From the cell containing the given text, extract its center point as [x, y] coordinate. 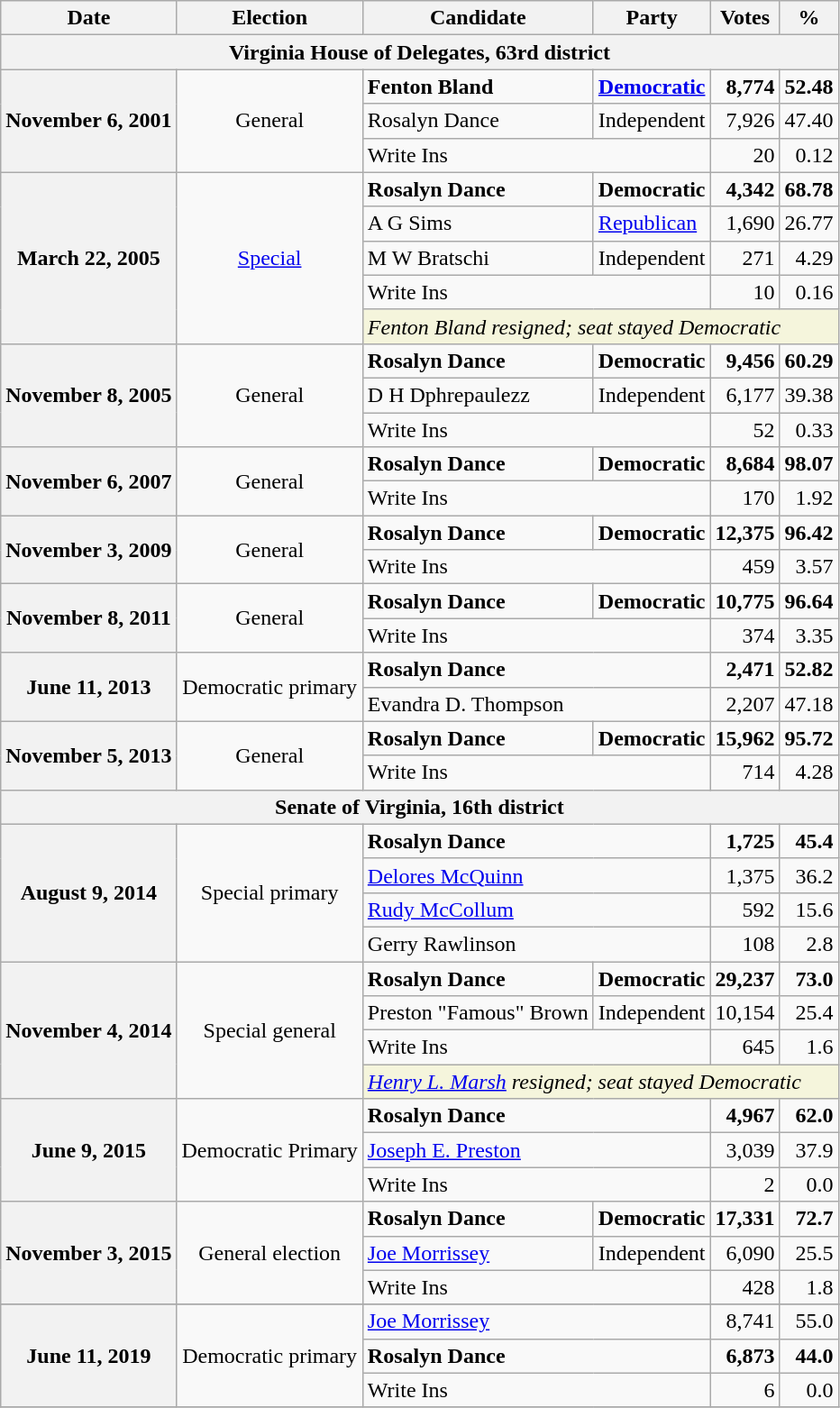
3.35 [809, 635]
June 9, 2015 [88, 1150]
68.78 [809, 189]
8,741 [744, 1321]
M W Bratschi [478, 258]
November 8, 2005 [88, 395]
November 8, 2011 [88, 618]
3,039 [744, 1150]
459 [744, 567]
June 11, 2013 [88, 687]
0.16 [809, 292]
10 [744, 292]
Party [652, 18]
Virginia House of Delegates, 63rd district [420, 52]
General election [269, 1253]
47.18 [809, 704]
1.6 [809, 1047]
98.07 [809, 464]
Date [88, 18]
A G Sims [478, 224]
20 [744, 155]
29,237 [744, 978]
8,774 [744, 87]
52.48 [809, 87]
3.57 [809, 567]
Joseph E. Preston [536, 1150]
Election [269, 18]
4.29 [809, 258]
15,962 [744, 738]
108 [744, 944]
73.0 [809, 978]
10,154 [744, 1013]
Democratic Primary [269, 1150]
8,684 [744, 464]
52 [744, 430]
4,967 [744, 1116]
72.7 [809, 1219]
2 [744, 1184]
1.92 [809, 498]
0.12 [809, 155]
6,177 [744, 395]
26.77 [809, 224]
March 22, 2005 [88, 258]
10,775 [744, 601]
1,690 [744, 224]
96.42 [809, 533]
9,456 [744, 361]
271 [744, 258]
44.0 [809, 1356]
428 [744, 1287]
6,090 [744, 1253]
June 11, 2019 [88, 1356]
Henry L. Marsh resigned; seat stayed Democratic [600, 1082]
25.4 [809, 1013]
374 [744, 635]
November 3, 2009 [88, 550]
0.33 [809, 430]
4,342 [744, 189]
Fenton Bland resigned; seat stayed Democratic [600, 326]
Preston "Famous" Brown [478, 1013]
645 [744, 1047]
37.9 [809, 1150]
36.2 [809, 875]
Fenton Bland [478, 87]
2.8 [809, 944]
52.82 [809, 670]
17,331 [744, 1219]
39.38 [809, 395]
1.8 [809, 1287]
1,725 [744, 841]
Special general [269, 1029]
6 [744, 1390]
25.5 [809, 1253]
60.29 [809, 361]
Special [269, 258]
7,926 [744, 121]
August 9, 2014 [88, 892]
714 [744, 773]
4.28 [809, 773]
Delores McQuinn [536, 875]
Evandra D. Thompson [536, 704]
62.0 [809, 1116]
2,207 [744, 704]
2,471 [744, 670]
Candidate [478, 18]
12,375 [744, 533]
Rudy McCollum [536, 910]
% [809, 18]
1,375 [744, 875]
6,873 [744, 1356]
Votes [744, 18]
170 [744, 498]
November 4, 2014 [88, 1029]
D H Dphrepaulezz [478, 395]
November 5, 2013 [88, 755]
55.0 [809, 1321]
95.72 [809, 738]
96.64 [809, 601]
November 3, 2015 [88, 1253]
47.40 [809, 121]
Senate of Virginia, 16th district [420, 807]
592 [744, 910]
Republican [652, 224]
Gerry Rawlinson [536, 944]
Special primary [269, 892]
15.6 [809, 910]
45.4 [809, 841]
November 6, 2001 [88, 121]
November 6, 2007 [88, 481]
